Extract the [x, y] coordinate from the center of the cell holding the provided text.  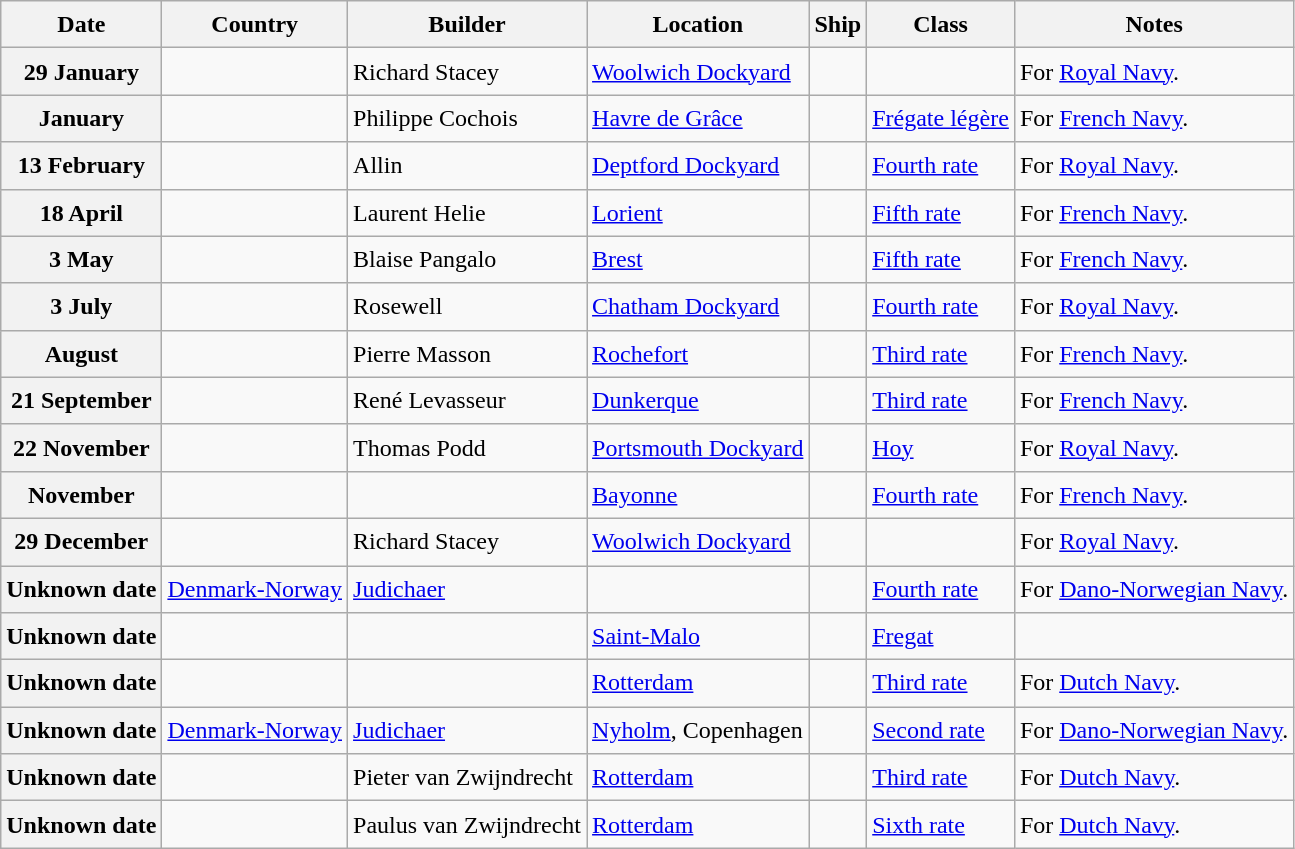
Pieter van Zwijndrecht [468, 778]
Brest [698, 260]
Lorient [698, 212]
Allin [468, 166]
Dunkerque [698, 400]
21 September [82, 400]
Philippe Cochois [468, 118]
Rosewell [468, 306]
Rochefort [698, 354]
Second rate [941, 730]
January [82, 118]
August [82, 354]
Ship [838, 24]
Sixth rate [941, 824]
Notes [1154, 24]
29 December [82, 542]
18 April [82, 212]
Frégate légère [941, 118]
Bayonne [698, 494]
Blaise Pangalo [468, 260]
22 November [82, 448]
Paulus van Zwijndrecht [468, 824]
13 February [82, 166]
Thomas Podd [468, 448]
3 July [82, 306]
Deptford Dockyard [698, 166]
Date [82, 24]
Class [941, 24]
Builder [468, 24]
29 January [82, 72]
Laurent Helie [468, 212]
Saint-Malo [698, 636]
November [82, 494]
Chatham Dockyard [698, 306]
René Levasseur [468, 400]
Hoy [941, 448]
3 May [82, 260]
Location [698, 24]
Havre de Grâce [698, 118]
Country [255, 24]
Nyholm, Copenhagen [698, 730]
Pierre Masson [468, 354]
Fregat [941, 636]
Portsmouth Dockyard [698, 448]
